Return [X, Y] of the center of cell containing provided text 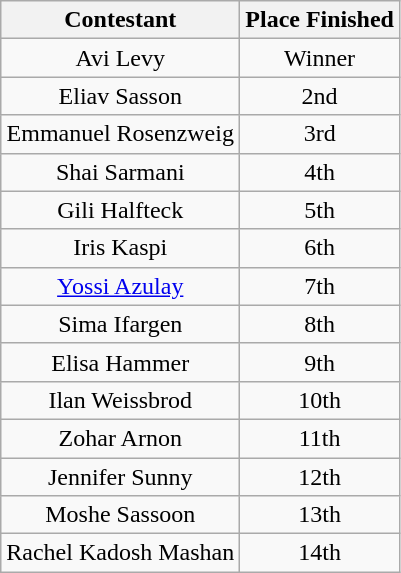
5th [320, 210]
6th [320, 248]
4th [320, 172]
12th [320, 477]
11th [320, 438]
Sima Ifargen [120, 324]
9th [320, 362]
Contestant [120, 20]
Elisa Hammer [120, 362]
2nd [320, 96]
Shai Sarmani [120, 172]
10th [320, 400]
7th [320, 286]
Gili Halfteck [120, 210]
Jennifer Sunny [120, 477]
Place Finished [320, 20]
Moshe Sassoon [120, 515]
Winner [320, 58]
13th [320, 515]
Emmanuel Rosenzweig [120, 134]
8th [320, 324]
Ilan Weissbrod [120, 400]
Zohar Arnon [120, 438]
Iris Kaspi [120, 248]
Eliav Sasson [120, 96]
Rachel Kadosh Mashan [120, 553]
14th [320, 553]
3rd [320, 134]
Yossi Azulay [120, 286]
Avi Levy [120, 58]
